Pinpoint the cell where the given text exists, returning its (x, y) midpoint coordinate. 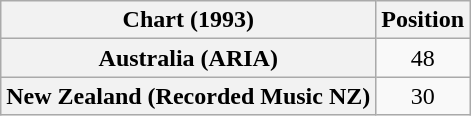
30 (423, 96)
Australia (ARIA) (188, 58)
New Zealand (Recorded Music NZ) (188, 96)
Position (423, 20)
48 (423, 58)
Chart (1993) (188, 20)
